Provide the [X, Y] coordinate of the cell's center where the given text is located.  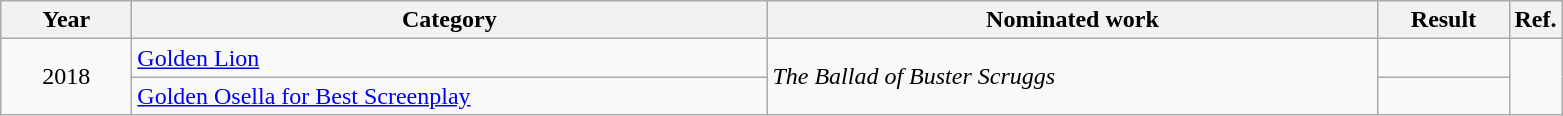
The Ballad of Buster Scruggs [1072, 77]
Golden Osella for Best Screenplay [450, 96]
2018 [66, 77]
Category [450, 20]
Golden Lion [450, 58]
Result [1444, 20]
Nominated work [1072, 20]
Year [66, 20]
Ref. [1536, 20]
